From the cell containing the given text, extract its center point as [X, Y] coordinate. 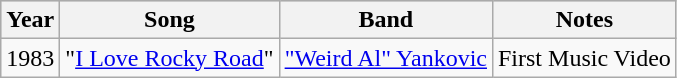
"Weird Al" Yankovic [386, 58]
1983 [30, 58]
Band [386, 20]
Song [170, 20]
"I Love Rocky Road" [170, 58]
Notes [584, 20]
First Music Video [584, 58]
Year [30, 20]
